For the text-containing cell, return its midpoint in [X, Y] coordinate format. 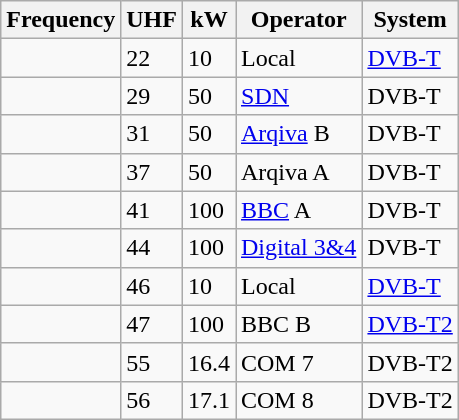
47 [152, 324]
COM 8 [299, 400]
BBC B [299, 324]
37 [152, 172]
BBC A [299, 210]
55 [152, 362]
17.1 [208, 400]
41 [152, 210]
46 [152, 286]
Arqiva B [299, 134]
31 [152, 134]
56 [152, 400]
44 [152, 248]
COM 7 [299, 362]
Digital 3&4 [299, 248]
System [410, 20]
SDN [299, 96]
Operator [299, 20]
29 [152, 96]
kW [208, 20]
22 [152, 58]
Frequency [61, 20]
16.4 [208, 362]
UHF [152, 20]
Arqiva A [299, 172]
